Return [x, y] of the center of cell containing provided text 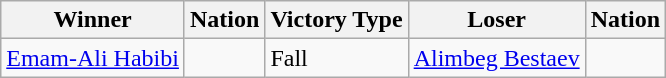
Alimbeg Bestaev [496, 58]
Fall [336, 58]
Victory Type [336, 20]
Winner [93, 20]
Emam-Ali Habibi [93, 58]
Loser [496, 20]
